Identify which cell holds the provided text, then report its (X, Y) central coordinate. 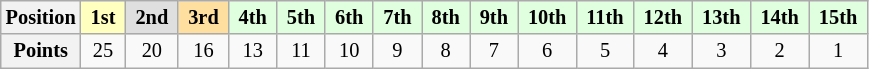
3 (721, 51)
13th (721, 17)
7 (494, 51)
9 (397, 51)
8th (446, 17)
5th (301, 17)
9th (494, 17)
4 (663, 51)
2nd (152, 17)
10 (349, 51)
14th (779, 17)
12th (663, 17)
3rd (203, 17)
Position (41, 17)
13 (253, 51)
1st (104, 17)
4th (253, 17)
11 (301, 51)
1 (838, 51)
10th (547, 17)
11th (604, 17)
6th (349, 17)
15th (838, 17)
6 (547, 51)
8 (446, 51)
5 (604, 51)
20 (152, 51)
16 (203, 51)
25 (104, 51)
2 (779, 51)
7th (397, 17)
Points (41, 51)
